Find where the given text appears and provide that cell's center as (x, y) coordinate. 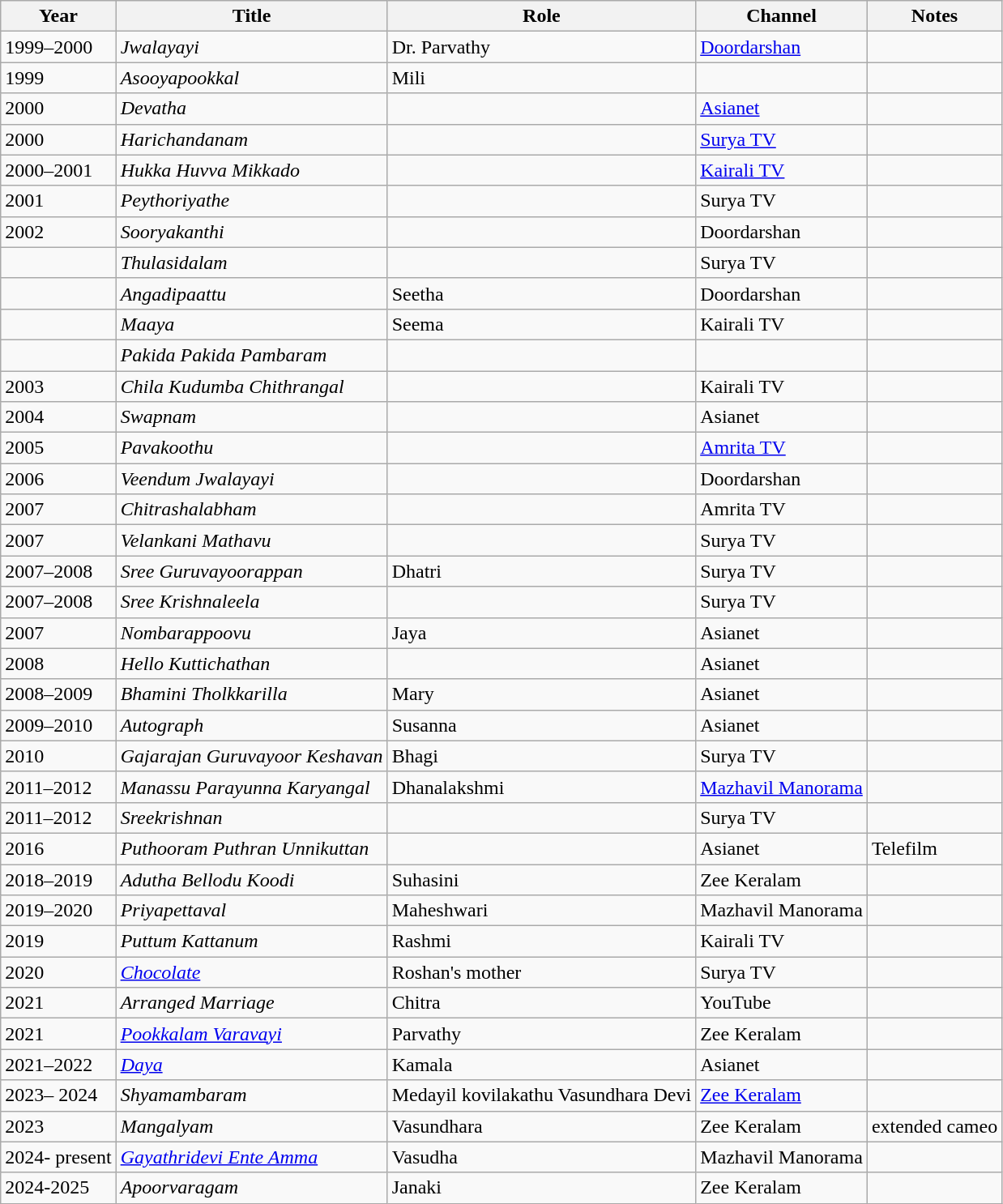
2020 (58, 972)
Priyapettaval (251, 911)
Janaki (541, 1188)
Role (541, 16)
Shyamambaram (251, 1095)
Nombarappoovu (251, 633)
Jwalayayi (251, 47)
Dr. Parvathy (541, 47)
Chitra (541, 1003)
2023– 2024 (58, 1095)
Year (58, 16)
Harichandanam (251, 139)
Gajarajan Guruvayoor Keshavan (251, 756)
Sreekrishnan (251, 818)
Roshan's mother (541, 972)
Peythoriyathe (251, 201)
Hukka Huvva Mikkado (251, 170)
Maheshwari (541, 911)
2024- present (58, 1157)
2021–2022 (58, 1065)
Devatha (251, 109)
Maaya (251, 324)
Adutha Bellodu Koodi (251, 879)
Pavakoothu (251, 448)
Mary (541, 694)
2019 (58, 941)
2002 (58, 232)
Channel (782, 16)
Rashmi (541, 941)
Title (251, 16)
Medayil kovilakathu Vasundhara Devi (541, 1095)
Sree Guruvayoorappan (251, 571)
2018–2019 (58, 879)
Thulasidalam (251, 263)
Suhasini (541, 879)
2008 (58, 664)
Daya (251, 1065)
2008–2009 (58, 694)
Gayathridevi Ente Amma (251, 1157)
Velankani Mathavu (251, 540)
Dhatri (541, 571)
2009–2010 (58, 725)
Notes (934, 16)
2005 (58, 448)
Sooryakanthi (251, 232)
extended cameo (934, 1126)
Asooyapookkal (251, 78)
Jaya (541, 633)
2010 (58, 756)
Bhamini Tholkkarilla (251, 694)
Vasudha (541, 1157)
2000–2001 (58, 170)
Mangalyam (251, 1126)
Sree Krishnaleela (251, 602)
Chila Kudumba Chithrangal (251, 386)
Bhagi (541, 756)
2001 (58, 201)
Apoorvaragam (251, 1188)
YouTube (782, 1003)
Pakida Pakida Pambaram (251, 355)
Veendum Jwalayayi (251, 479)
Pookkalam Varavayi (251, 1034)
2023 (58, 1126)
2006 (58, 479)
1999–2000 (58, 47)
Chitrashalabham (251, 510)
2004 (58, 417)
2003 (58, 386)
Seema (541, 324)
Mili (541, 78)
2016 (58, 848)
Manassu Parayunna Karyangal (251, 787)
2019–2020 (58, 911)
Puthooram Puthran Unnikuttan (251, 848)
2024-2025 (58, 1188)
Dhanalakshmi (541, 787)
Telefilm (934, 848)
Puttum Kattanum (251, 941)
Swapnam (251, 417)
Chocolate (251, 972)
Angadipaattu (251, 293)
Arranged Marriage (251, 1003)
1999 (58, 78)
Hello Kuttichathan (251, 664)
Vasundhara (541, 1126)
Seetha (541, 293)
Autograph (251, 725)
Parvathy (541, 1034)
Kamala (541, 1065)
Susanna (541, 725)
